Search for the cell housing the specified text and yield its [x, y] center coordinate. 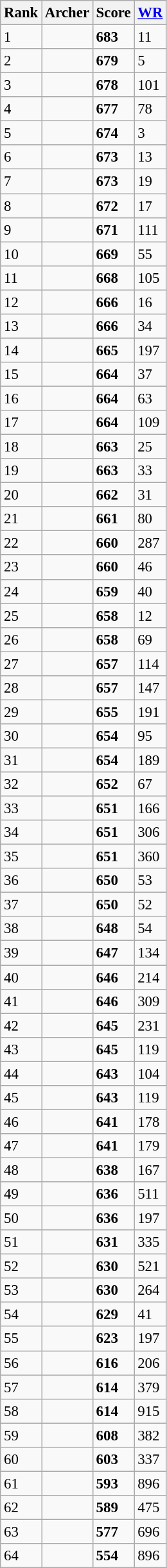
603 [113, 1460]
48 [21, 1170]
665 [113, 350]
WR [150, 13]
669 [113, 254]
679 [113, 61]
577 [113, 1531]
648 [113, 929]
616 [113, 1363]
44 [21, 1074]
47 [21, 1146]
337 [150, 1460]
309 [150, 1001]
629 [113, 1315]
61 [21, 1483]
49 [21, 1194]
105 [150, 278]
30 [21, 736]
167 [150, 1170]
382 [150, 1435]
62 [21, 1508]
360 [150, 857]
134 [150, 953]
179 [150, 1146]
589 [113, 1508]
59 [21, 1435]
35 [21, 857]
8 [21, 206]
511 [150, 1194]
335 [150, 1242]
379 [150, 1387]
915 [150, 1411]
647 [113, 953]
64 [21, 1556]
287 [150, 543]
Archer [67, 13]
23 [21, 568]
521 [150, 1267]
50 [21, 1218]
114 [150, 664]
95 [150, 736]
668 [113, 278]
109 [150, 423]
58 [21, 1411]
264 [150, 1290]
32 [21, 784]
22 [21, 543]
80 [150, 519]
674 [113, 133]
608 [113, 1435]
1 [21, 37]
18 [21, 447]
696 [150, 1531]
56 [21, 1363]
38 [21, 929]
28 [21, 688]
43 [21, 1049]
42 [21, 1025]
554 [113, 1556]
672 [113, 206]
4 [21, 109]
57 [21, 1387]
178 [150, 1122]
655 [113, 712]
51 [21, 1242]
29 [21, 712]
45 [21, 1098]
27 [21, 664]
671 [113, 230]
475 [150, 1508]
101 [150, 85]
24 [21, 591]
206 [150, 1363]
231 [150, 1025]
7 [21, 181]
166 [150, 809]
39 [21, 953]
661 [113, 519]
78 [150, 109]
14 [21, 350]
652 [113, 784]
623 [113, 1339]
677 [113, 109]
67 [150, 784]
10 [21, 254]
2 [21, 61]
662 [113, 495]
36 [21, 881]
15 [21, 375]
9 [21, 230]
21 [21, 519]
191 [150, 712]
659 [113, 591]
6 [21, 157]
Score [113, 13]
189 [150, 760]
104 [150, 1074]
Rank [21, 13]
683 [113, 37]
111 [150, 230]
306 [150, 832]
69 [150, 639]
593 [113, 1483]
26 [21, 639]
60 [21, 1460]
147 [150, 688]
214 [150, 977]
20 [21, 495]
638 [113, 1170]
678 [113, 85]
631 [113, 1242]
